Return the (X, Y) coordinate for the center point of the cell that contains the specified text.  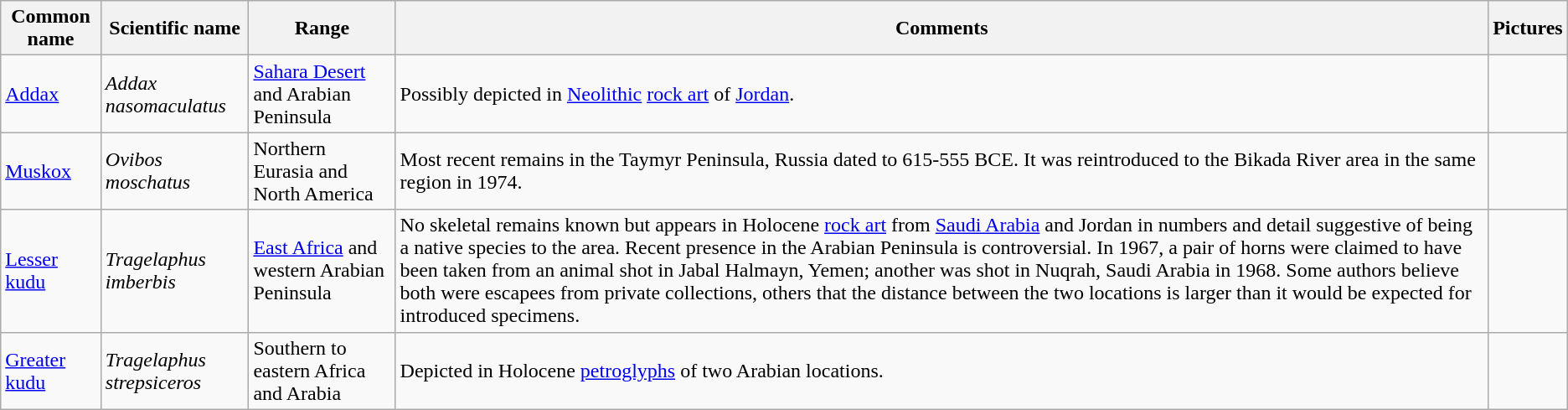
Southern to eastern Africa and Arabia (322, 371)
Addax (51, 94)
Muskox (51, 171)
Sahara Desert and Arabian Peninsula (322, 94)
Tragelaphus strepsiceros (174, 371)
Comments (941, 29)
Range (322, 29)
Pictures (1528, 29)
Addax nasomaculatus (174, 94)
Scientific name (174, 29)
East Africa and western Arabian Peninsula (322, 271)
Possibly depicted in Neolithic rock art of Jordan. (941, 94)
Ovibos moschatus (174, 171)
Lesser kudu (51, 271)
Tragelaphus imberbis (174, 271)
Depicted in Holocene petroglyphs of two Arabian locations. (941, 371)
Most recent remains in the Taymyr Peninsula, Russia dated to 615-555 BCE. It was reintroduced to the Bikada River area in the same region in 1974. (941, 171)
Northern Eurasia and North America (322, 171)
Common name (51, 29)
Greater kudu (51, 371)
